Scan for the cell matching the given text and deliver its (x, y) coordinate at center. 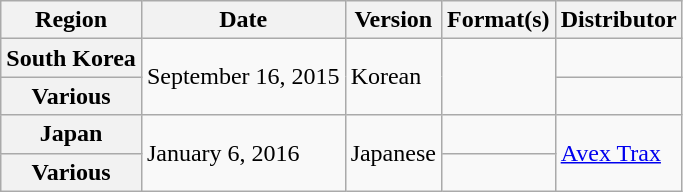
Japanese (393, 153)
South Korea (72, 58)
Version (393, 20)
January 6, 2016 (243, 153)
Japan (72, 134)
September 16, 2015 (243, 77)
Avex Trax (618, 153)
Korean (393, 77)
Region (72, 20)
Distributor (618, 20)
Format(s) (498, 20)
Date (243, 20)
